Locate the cell with the specified text and output its (x, y) center coordinate. 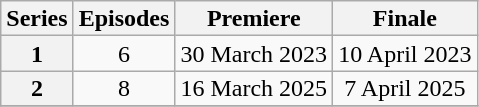
Finale (405, 18)
8 (124, 88)
7 April 2025 (405, 88)
Episodes (124, 18)
6 (124, 54)
30 March 2023 (254, 54)
2 (37, 88)
10 April 2023 (405, 54)
Premiere (254, 18)
Series (37, 18)
1 (37, 54)
16 March 2025 (254, 88)
